For the text-containing cell, return its midpoint in (x, y) coordinate format. 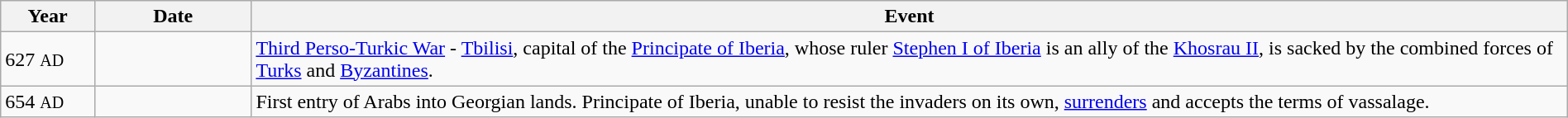
654 AD (48, 101)
Date (172, 17)
Year (48, 17)
627 AD (48, 59)
Event (910, 17)
